Scan for the cell matching the given text and deliver its [X, Y] coordinate at center. 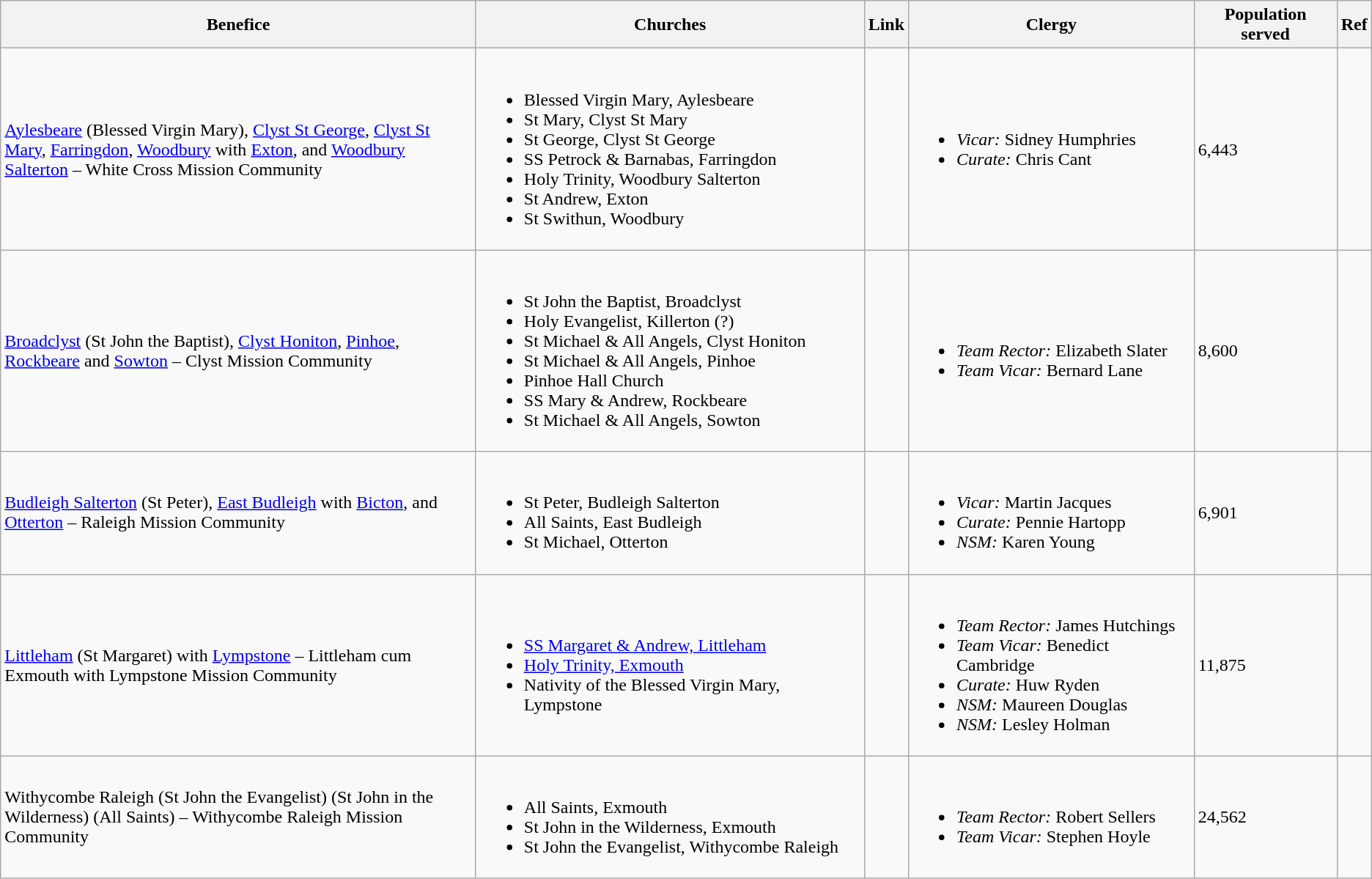
St Peter, Budleigh Salterton All Saints, East Budleigh St Michael, Otterton [670, 513]
Population served [1265, 25]
Budleigh Salterton (St Peter), East Budleigh with Bicton, and Otterton – Raleigh Mission Community [239, 513]
Team Rector: Elizabeth SlaterTeam Vicar: Bernard Lane [1052, 350]
Link [886, 25]
Churches [670, 25]
Benefice [239, 25]
Withycombe Raleigh (St John the Evangelist) (St John in the Wilderness) (All Saints) – Withycombe Raleigh Mission Community [239, 817]
Broadclyst (St John the Baptist), Clyst Honiton, Pinhoe, Rockbeare and Sowton – Clyst Mission Community [239, 350]
All Saints, ExmouthSt John in the Wilderness, Exmouth St John the Evangelist, Withycombe Raleigh [670, 817]
Ref [1354, 25]
8,600 [1265, 350]
6,443 [1265, 150]
Clergy [1052, 25]
Team Rector: James HutchingsTeam Vicar: Benedict CambridgeCurate: Huw RydenNSM: Maureen DouglasNSM: Lesley Holman [1052, 665]
Team Rector: Robert SellersTeam Vicar: Stephen Hoyle [1052, 817]
Vicar: Sidney HumphriesCurate: Chris Cant [1052, 150]
24,562 [1265, 817]
Littleham (St Margaret) with Lympstone – Littleham cum Exmouth with Lympstone Mission Community [239, 665]
6,901 [1265, 513]
11,875 [1265, 665]
Vicar: Martin JacquesCurate: Pennie HartoppNSM: Karen Young [1052, 513]
SS Margaret & Andrew, LittlehamHoly Trinity, ExmouthNativity of the Blessed Virgin Mary, Lympstone [670, 665]
